Scan for the cell matching the given text and deliver its (X, Y) coordinate at center. 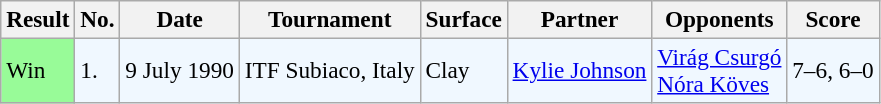
Opponents (720, 19)
Kylie Johnson (580, 70)
9 July 1990 (180, 70)
ITF Subiaco, Italy (330, 70)
Result (38, 19)
Date (180, 19)
Virág Csurgó Nóra Köves (720, 70)
No. (98, 19)
Surface (464, 19)
7–6, 6–0 (833, 70)
Score (833, 19)
Win (38, 70)
Partner (580, 19)
1. (98, 70)
Tournament (330, 19)
Clay (464, 70)
